Search for the cell housing the specified text and yield its (X, Y) center coordinate. 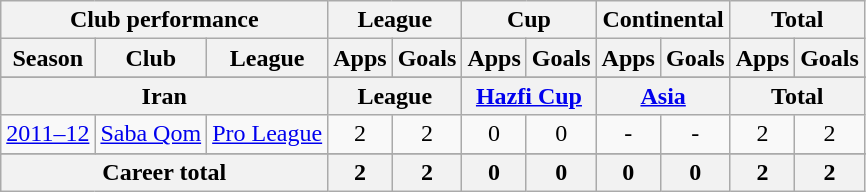
Club performance (164, 20)
Career total (164, 172)
Cup (529, 20)
Pro League (268, 134)
2011–12 (48, 134)
Continental (663, 20)
Club (151, 58)
Saba Qom (151, 134)
Asia (663, 96)
Hazfi Cup (529, 96)
Season (48, 58)
Iran (164, 96)
